Find where the given text appears and provide that cell's center as [X, Y] coordinate. 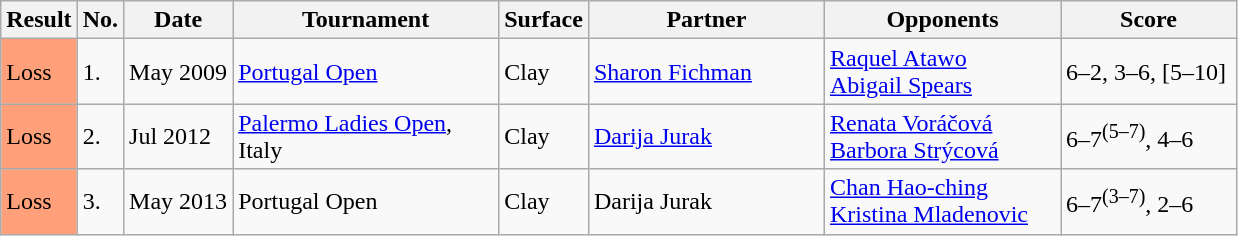
2. [100, 136]
Sharon Fichman [706, 72]
Partner [706, 20]
Jul 2012 [178, 136]
Raquel Atawo Abigail Spears [942, 72]
6–7(3–7), 2–6 [1149, 202]
Palermo Ladies Open, Italy [366, 136]
Surface [544, 20]
May 2009 [178, 72]
1. [100, 72]
Score [1149, 20]
Chan Hao-ching Kristina Mladenovic [942, 202]
3. [100, 202]
6–7(5–7), 4–6 [1149, 136]
Result [39, 20]
Opponents [942, 20]
Tournament [366, 20]
Date [178, 20]
No. [100, 20]
6–2, 3–6, [5–10] [1149, 72]
Renata Voráčová Barbora Strýcová [942, 136]
May 2013 [178, 202]
